Capture the cell that displays the provided text and extract its (x, y) central coordinate. 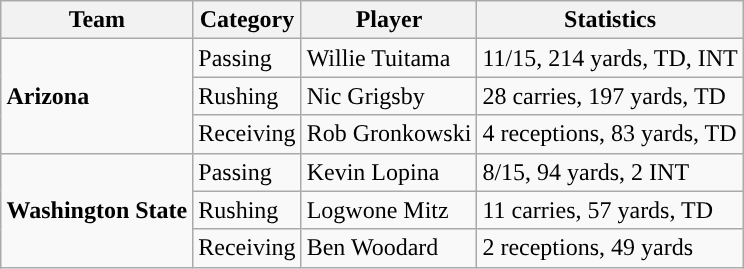
Rob Gronkowski (389, 134)
28 carries, 197 yards, TD (610, 96)
11 carries, 57 yards, TD (610, 210)
8/15, 94 yards, 2 INT (610, 172)
Kevin Lopina (389, 172)
Washington State (97, 210)
Logwone Mitz (389, 210)
Willie Tuitama (389, 58)
Player (389, 20)
Ben Woodard (389, 248)
4 receptions, 83 yards, TD (610, 134)
11/15, 214 yards, TD, INT (610, 58)
Arizona (97, 96)
Team (97, 20)
Statistics (610, 20)
2 receptions, 49 yards (610, 248)
Category (247, 20)
Nic Grigsby (389, 96)
